Locate the cell with the specified text and output its (x, y) center coordinate. 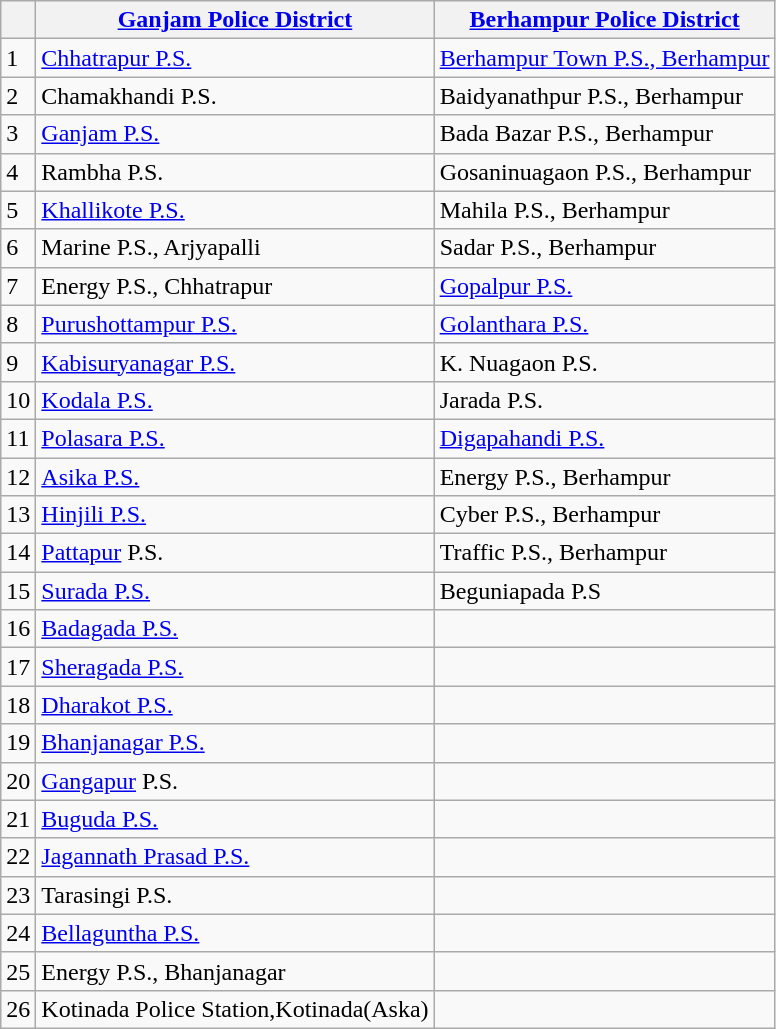
Tarasingi P.S. (235, 895)
25 (18, 971)
7 (18, 286)
2 (18, 96)
1 (18, 58)
Kabisuryanagar P.S. (235, 362)
19 (18, 743)
12 (18, 477)
21 (18, 819)
9 (18, 362)
14 (18, 553)
Ganjam Police District (235, 20)
Cyber P.S., Berhampur (604, 515)
Bada Bazar P.S., Berhampur (604, 134)
Baidyanathpur P.S., Berhampur (604, 96)
Surada P.S. (235, 591)
Sadar P.S., Berhampur (604, 248)
Energy P.S., Berhampur (604, 477)
Berhampur Police District (604, 20)
17 (18, 667)
Marine P.S., Arjyapalli (235, 248)
Dharakot P.S. (235, 705)
Digapahandi P.S. (604, 438)
8 (18, 324)
Energy P.S., Chhatrapur (235, 286)
Chhatrapur P.S. (235, 58)
Jarada P.S. (604, 400)
Chamakhandi P.S. (235, 96)
Pattapur P.S. (235, 553)
6 (18, 248)
Polasara P.S. (235, 438)
18 (18, 705)
Asika P.S. (235, 477)
Gopalpur P.S. (604, 286)
K. Nuagaon P.S. (604, 362)
Khallikote P.S. (235, 210)
16 (18, 629)
Golanthara P.S. (604, 324)
Bellaguntha P.S. (235, 933)
26 (18, 1009)
Kodala P.S. (235, 400)
22 (18, 857)
Badagada P.S. (235, 629)
Rambha P.S. (235, 172)
Mahila P.S., Berhampur (604, 210)
4 (18, 172)
10 (18, 400)
Hinjili P.S. (235, 515)
Berhampur Town P.S., Berhampur (604, 58)
Kotinada Police Station,Kotinada(Aska) (235, 1009)
Jagannath Prasad P.S. (235, 857)
3 (18, 134)
Purushottampur P.S. (235, 324)
Bhanjanagar P.S. (235, 743)
24 (18, 933)
23 (18, 895)
5 (18, 210)
Gosaninuagaon P.S., Berhampur (604, 172)
Beguniapada P.S (604, 591)
Buguda P.S. (235, 819)
Ganjam P.S. (235, 134)
Sheragada P.S. (235, 667)
Traffic P.S., Berhampur (604, 553)
Gangapur P.S. (235, 781)
20 (18, 781)
15 (18, 591)
13 (18, 515)
Energy P.S., Bhanjanagar (235, 971)
11 (18, 438)
